For the text-containing cell, return its midpoint in [X, Y] coordinate format. 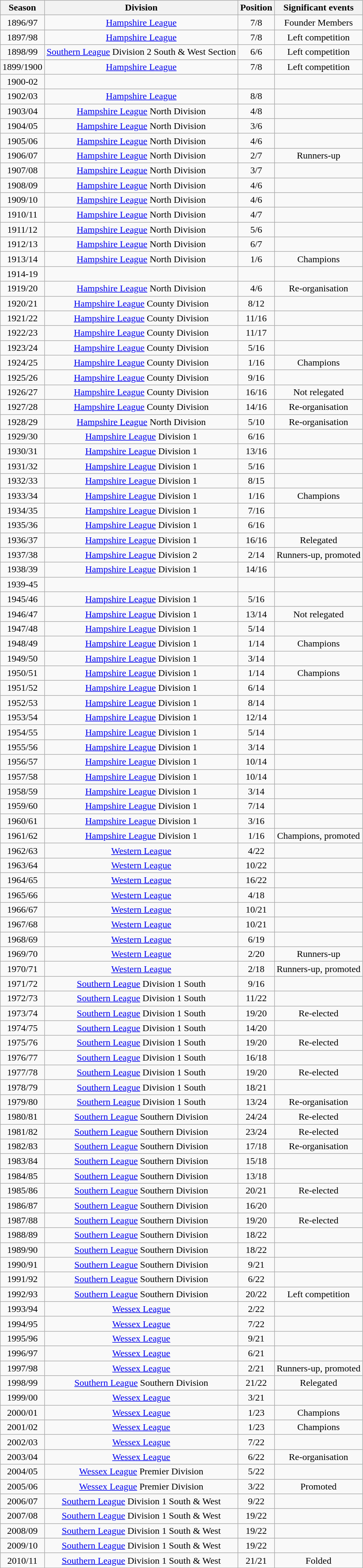
1934/35 [23, 510]
2/20 [256, 954]
11/16 [256, 318]
1973/74 [23, 1013]
2005/06 [23, 1486]
1975/76 [23, 1043]
8/14 [256, 703]
1977/78 [23, 1072]
1909/10 [23, 200]
4/22 [256, 850]
10/22 [256, 865]
2004/05 [23, 1472]
1938/39 [23, 570]
2007/08 [23, 1516]
18/21 [256, 1087]
1937/38 [23, 555]
1923/24 [23, 348]
1963/64 [23, 865]
1926/27 [23, 392]
1935/36 [23, 525]
6/14 [256, 688]
1912/13 [23, 244]
Hampshire League Division 2 [141, 555]
1954/55 [23, 732]
3/21 [256, 1398]
13/24 [256, 1102]
16/22 [256, 880]
1957/58 [23, 777]
6/21 [256, 1353]
5/10 [256, 422]
16/20 [256, 1206]
1991/92 [23, 1279]
5/6 [256, 230]
1979/80 [23, 1102]
7/16 [256, 510]
1953/54 [23, 718]
2/14 [256, 555]
1965/66 [23, 895]
2008/09 [23, 1531]
1950/51 [23, 673]
6/6 [256, 52]
2/7 [256, 155]
1998/99 [23, 1383]
1931/32 [23, 466]
1900-02 [23, 82]
1924/25 [23, 362]
13/14 [256, 614]
1920/21 [23, 303]
1919/20 [23, 289]
1981/82 [23, 1132]
20/21 [256, 1191]
1896/97 [23, 23]
2/18 [256, 969]
1959/60 [23, 806]
1970/71 [23, 969]
1956/57 [23, 762]
2010/11 [23, 1560]
1897/98 [23, 37]
1978/79 [23, 1087]
1988/89 [23, 1235]
15/18 [256, 1161]
16/18 [256, 1058]
1933/34 [23, 496]
1952/53 [23, 703]
4/8 [256, 111]
Promoted [318, 1486]
Founder Members [318, 23]
1961/62 [23, 836]
1948/49 [23, 643]
1947/48 [23, 629]
1983/84 [23, 1161]
3/22 [256, 1486]
Champions, promoted [318, 836]
1936/37 [23, 540]
1/6 [256, 259]
1921/22 [23, 318]
1902/03 [23, 96]
2000/01 [23, 1413]
1939-45 [23, 584]
1911/12 [23, 230]
2009/10 [23, 1545]
20/22 [256, 1294]
8/8 [256, 96]
21/21 [256, 1560]
1968/69 [23, 939]
1994/95 [23, 1324]
1987/88 [23, 1220]
24/24 [256, 1117]
1910/11 [23, 215]
1995/96 [23, 1338]
1990/91 [23, 1265]
1906/07 [23, 155]
1982/83 [23, 1146]
1899/1900 [23, 67]
23/24 [256, 1132]
1898/99 [23, 52]
2006/07 [23, 1501]
1996/97 [23, 1353]
1984/85 [23, 1176]
1967/68 [23, 925]
8/12 [256, 303]
3/7 [256, 170]
1974/75 [23, 1028]
13/18 [256, 1176]
1927/28 [23, 407]
3/6 [256, 126]
1914-19 [23, 274]
1999/00 [23, 1398]
1929/30 [23, 437]
1925/26 [23, 377]
1992/93 [23, 1294]
6/7 [256, 244]
1949/50 [23, 659]
1907/08 [23, 170]
11/17 [256, 333]
17/18 [256, 1146]
8/15 [256, 481]
1928/29 [23, 422]
Division [141, 8]
2003/04 [23, 1457]
1930/31 [23, 451]
3/16 [256, 821]
1971/72 [23, 984]
1913/14 [23, 259]
2001/02 [23, 1427]
12/14 [256, 718]
1903/04 [23, 111]
1960/61 [23, 821]
1989/90 [23, 1250]
1958/59 [23, 791]
1980/81 [23, 1117]
6/19 [256, 939]
2/21 [256, 1368]
1904/05 [23, 126]
Folded [318, 1560]
1951/52 [23, 688]
Southern League Division 2 South & West Section [141, 52]
4/18 [256, 895]
1955/56 [23, 747]
Significant events [318, 8]
Position [256, 8]
1976/77 [23, 1058]
11/22 [256, 998]
1962/63 [23, 850]
5/22 [256, 1472]
1905/06 [23, 141]
1993/94 [23, 1309]
1969/70 [23, 954]
1922/23 [23, 333]
1964/65 [23, 880]
1997/98 [23, 1368]
1908/09 [23, 185]
4/7 [256, 215]
1945/46 [23, 599]
1986/87 [23, 1206]
1932/33 [23, 481]
Season [23, 8]
9/22 [256, 1501]
14/20 [256, 1028]
7/14 [256, 806]
1966/67 [23, 910]
13/16 [256, 451]
21/22 [256, 1383]
1972/73 [23, 998]
1985/86 [23, 1191]
1946/47 [23, 614]
2002/03 [23, 1442]
2/22 [256, 1309]
